Find where the given text appears and provide that cell's center as [x, y] coordinate. 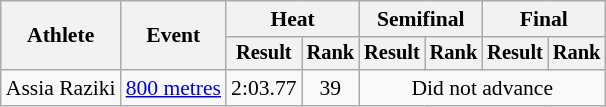
Event [174, 36]
39 [331, 88]
Heat [292, 19]
Did not advance [482, 88]
2:03.77 [264, 88]
800 metres [174, 88]
Semifinal [420, 19]
Assia Raziki [61, 88]
Final [544, 19]
Athlete [61, 36]
